For the text-containing cell, return its midpoint in (X, Y) coordinate format. 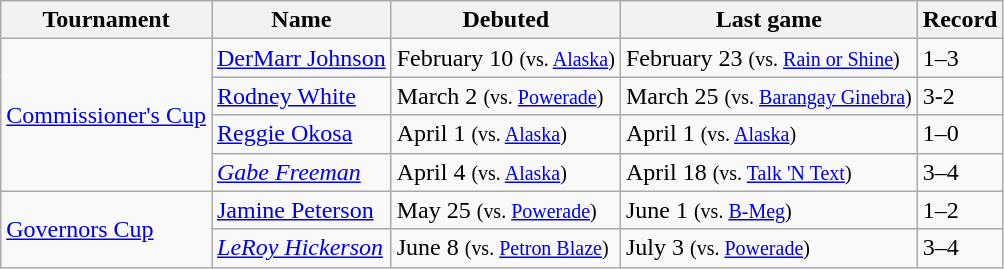
February 23 (vs. Rain or Shine) (768, 58)
LeRoy Hickerson (302, 248)
Jamine Peterson (302, 210)
May 25 (vs. Powerade) (506, 210)
Record (960, 20)
DerMarr Johnson (302, 58)
Name (302, 20)
June 8 (vs. Petron Blaze) (506, 248)
June 1 (vs. B-Meg) (768, 210)
March 25 (vs. Barangay Ginebra) (768, 96)
1–3 (960, 58)
3-2 (960, 96)
Governors Cup (106, 229)
April 4 (vs. Alaska) (506, 172)
February 10 (vs. Alaska) (506, 58)
Reggie Okosa (302, 134)
Debuted (506, 20)
Commissioner's Cup (106, 115)
Tournament (106, 20)
Last game (768, 20)
March 2 (vs. Powerade) (506, 96)
April 18 (vs. Talk 'N Text) (768, 172)
Rodney White (302, 96)
Gabe Freeman (302, 172)
1–0 (960, 134)
1–2 (960, 210)
July 3 (vs. Powerade) (768, 248)
